Search for the cell housing the specified text and yield its (X, Y) center coordinate. 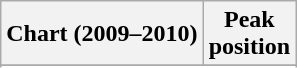
Chart (2009–2010) (102, 34)
Peakposition (249, 34)
